From the cell containing the given text, extract its center point as (x, y) coordinate. 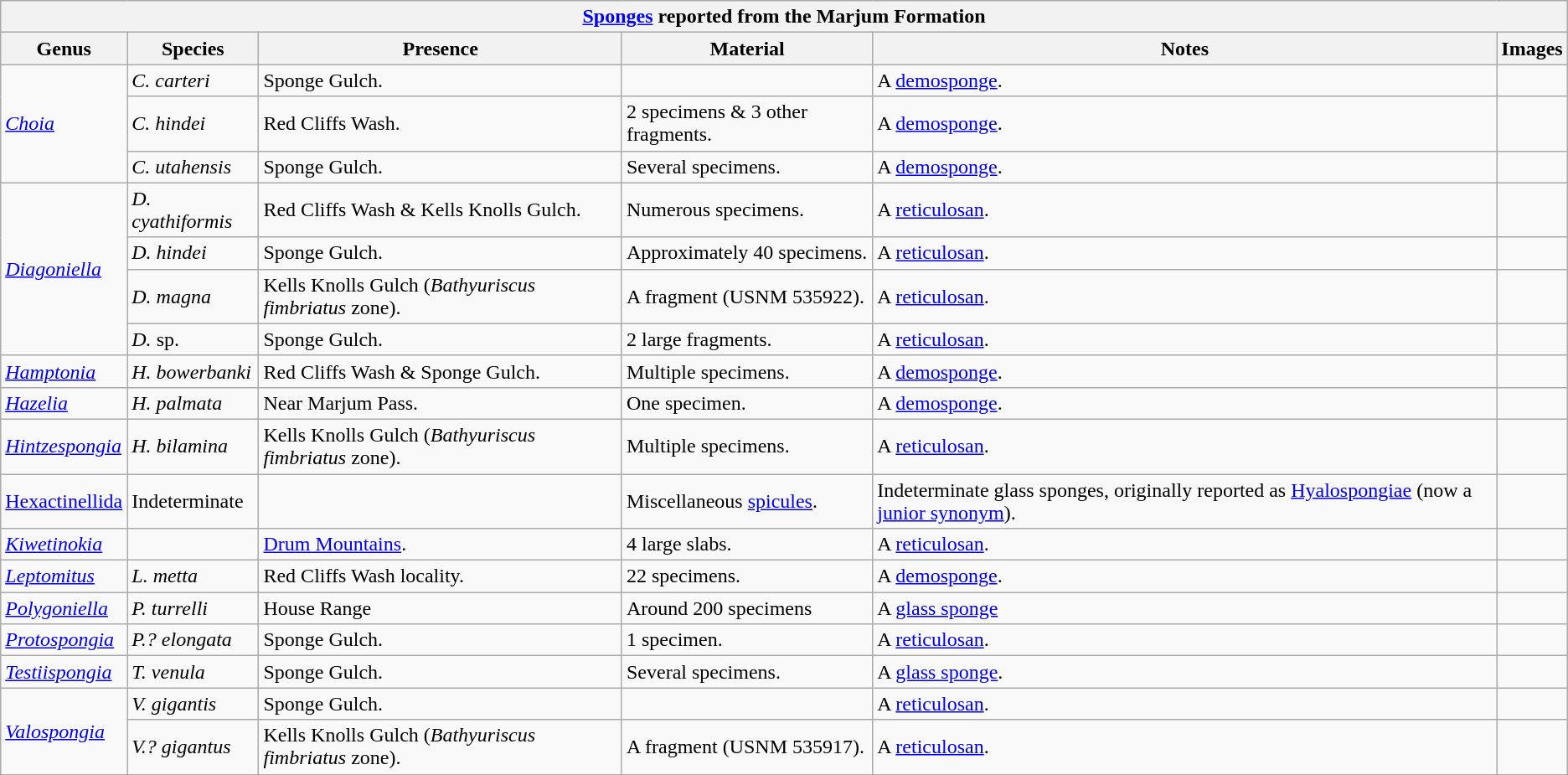
Red Cliffs Wash & Sponge Gulch. (441, 371)
Choia (64, 124)
C. utahensis (193, 167)
Sponges reported from the Marjum Formation (784, 17)
Red Cliffs Wash. (441, 124)
Testiispongia (64, 672)
One specimen. (747, 403)
Polygoniella (64, 608)
V.? gigantus (193, 747)
2 large fragments. (747, 339)
Diagoniella (64, 269)
Material (747, 49)
L. metta (193, 576)
H. bowerbanki (193, 371)
Around 200 specimens (747, 608)
Indeterminate (193, 501)
A glass sponge (1184, 608)
Notes (1184, 49)
C. hindei (193, 124)
Genus (64, 49)
Red Cliffs Wash locality. (441, 576)
D. sp. (193, 339)
A fragment (USNM 535922). (747, 297)
1 specimen. (747, 640)
Images (1532, 49)
4 large slabs. (747, 545)
Miscellaneous spicules. (747, 501)
Protospongia (64, 640)
Hexactinellida (64, 501)
Hintzespongia (64, 446)
Drum Mountains. (441, 545)
Presence (441, 49)
Hamptonia (64, 371)
A fragment (USNM 535917). (747, 747)
D. magna (193, 297)
A glass sponge. (1184, 672)
C. carteri (193, 80)
P. turrelli (193, 608)
Kiwetinokia (64, 545)
T. venula (193, 672)
Hazelia (64, 403)
Near Marjum Pass. (441, 403)
Leptomitus (64, 576)
Numerous specimens. (747, 209)
22 specimens. (747, 576)
H. bilamina (193, 446)
House Range (441, 608)
P.? elongata (193, 640)
Red Cliffs Wash & Kells Knolls Gulch. (441, 209)
Approximately 40 specimens. (747, 253)
D. hindei (193, 253)
Valospongia (64, 731)
Indeterminate glass sponges, originally reported as Hyalospongiae (now a junior synonym). (1184, 501)
V. gigantis (193, 704)
Species (193, 49)
D. cyathiformis (193, 209)
2 specimens & 3 other fragments. (747, 124)
H. palmata (193, 403)
